For the text-containing cell, return its midpoint in (X, Y) coordinate format. 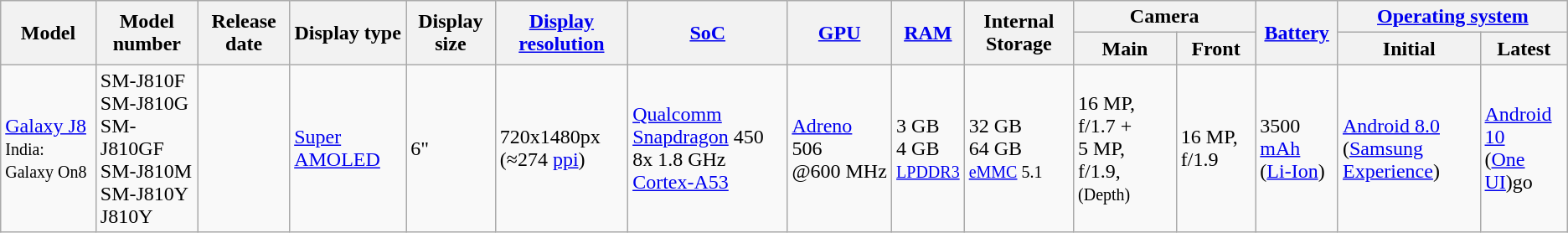
SoC (708, 33)
720x1480px(≈274 ppi) (561, 148)
16 MP, f/1.7 +5 MP, f/1.9, (Depth) (1126, 148)
RAM (928, 33)
Camera (1164, 17)
Super AMOLED (348, 148)
Release date (243, 33)
Android 10(One UI)go (1524, 148)
Initial (1409, 49)
3 GB4 GBLPDDR3 (928, 148)
Display size (451, 33)
Adreno 506@600 MHz (839, 148)
16 MP, f/1.9 (1215, 148)
Battery (1297, 33)
Internal Storage (1019, 33)
32 GB64 GBeMMC 5.1 (1019, 148)
3500 mAh(Li-Ion) (1297, 148)
Main (1126, 49)
Android 8.0(Samsung Experience) (1409, 148)
Galaxy J8India: Galaxy On8 (49, 148)
Model (49, 33)
Display resolution (561, 33)
Latest (1524, 49)
Operating system (1452, 17)
Display type (348, 33)
6" (451, 148)
Qualcomm Snapdragon 4508x 1.8 GHz Cortex-A53 (708, 148)
GPU (839, 33)
Front (1215, 49)
Model number (147, 33)
SM-J810FSM-J810GSM-J810GFSM-J810MSM-J810YJ810Y (147, 148)
